Return the [x, y] coordinate for the center point of the cell that contains the specified text.  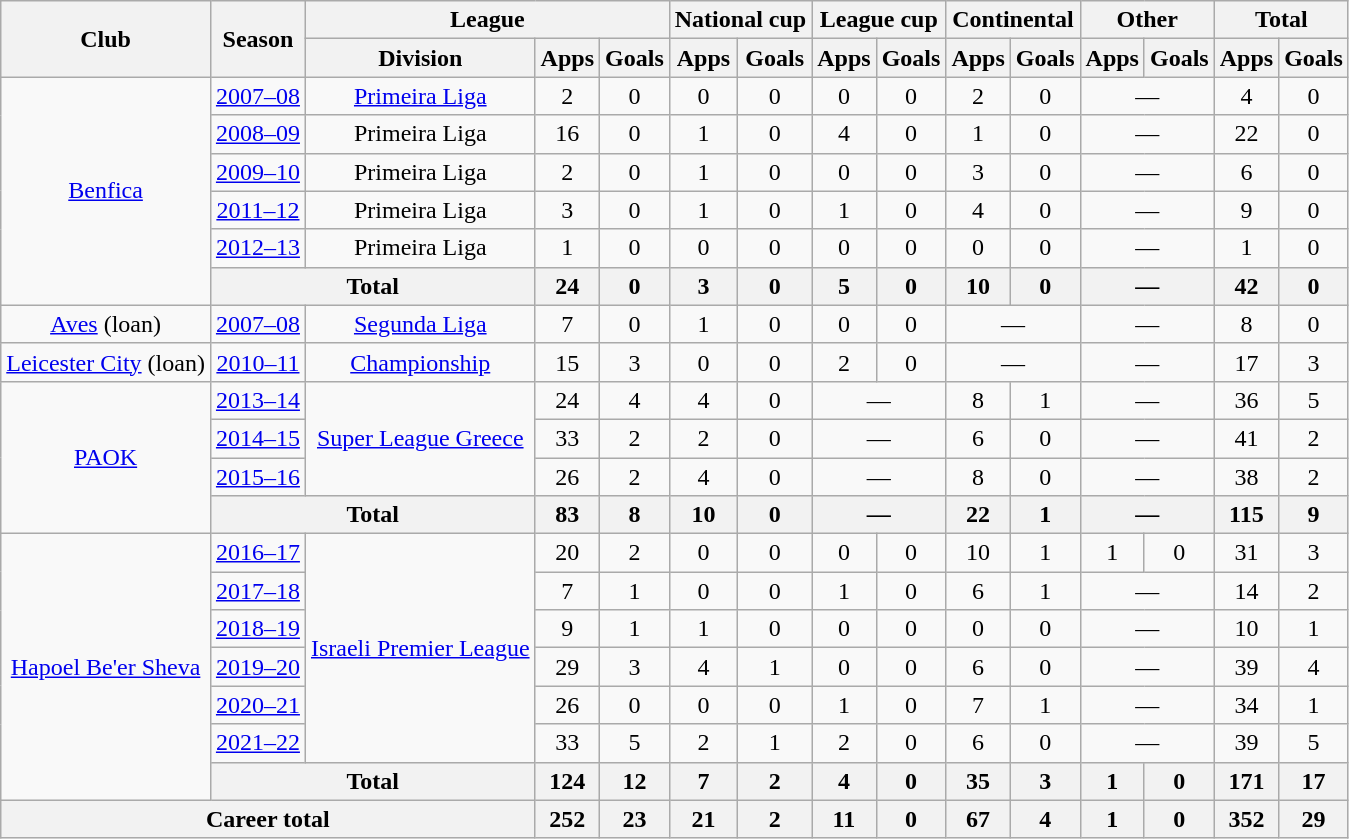
Club [106, 39]
12 [635, 781]
83 [567, 515]
Other [1147, 20]
2013–14 [258, 400]
2016–17 [258, 553]
20 [567, 553]
Season [258, 39]
2018–19 [258, 629]
Career total [268, 819]
124 [567, 781]
2012–13 [258, 248]
Israeli Premier League [420, 648]
Division [420, 58]
2009–10 [258, 172]
2015–16 [258, 477]
National cup [740, 20]
171 [1246, 781]
Championship [420, 362]
League [487, 20]
Segunda Liga [420, 324]
Super League Greece [420, 438]
115 [1246, 515]
35 [978, 781]
42 [1246, 286]
2014–15 [258, 438]
14 [1246, 591]
252 [567, 819]
34 [1246, 705]
Hapoel Be'er Sheva [106, 667]
16 [567, 134]
League cup [879, 20]
Benfica [106, 191]
23 [635, 819]
2017–18 [258, 591]
352 [1246, 819]
11 [844, 819]
PAOK [106, 457]
2011–12 [258, 210]
2008–09 [258, 134]
21 [703, 819]
31 [1246, 553]
2020–21 [258, 705]
Continental [1013, 20]
2010–11 [258, 362]
2019–20 [258, 667]
Aves (loan) [106, 324]
Leicester City (loan) [106, 362]
36 [1246, 400]
15 [567, 362]
38 [1246, 477]
41 [1246, 438]
2021–22 [258, 743]
67 [978, 819]
